For the text-containing cell, return its midpoint in (x, y) coordinate format. 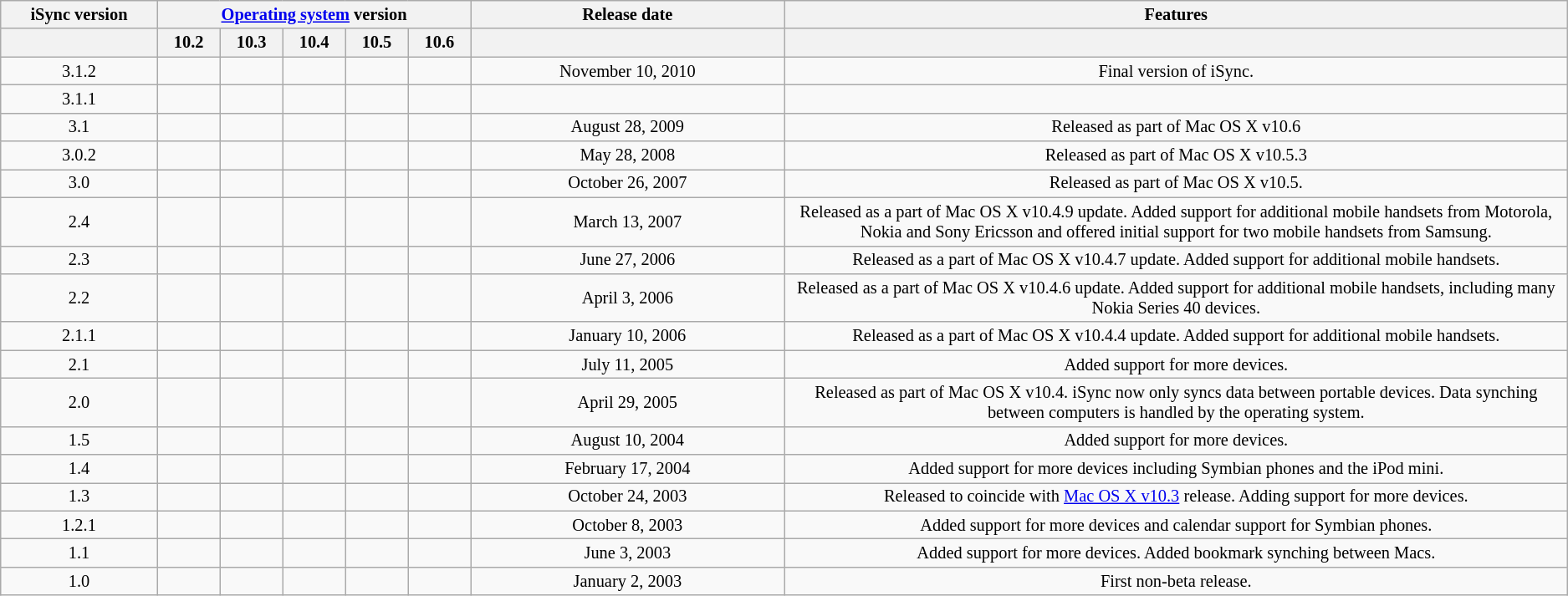
1.4 (79, 469)
August 28, 2009 (627, 127)
1.5 (79, 441)
Released as a part of Mac OS X v10.4.4 update. Added support for additional mobile handsets. (1176, 336)
10.3 (251, 43)
Added support for more devices and calendar support for Symbian phones. (1176, 525)
3.1.1 (79, 99)
Released as part of Mac OS X v10.6 (1176, 127)
November 10, 2010 (627, 71)
April 3, 2006 (627, 298)
August 10, 2004 (627, 441)
2.2 (79, 298)
10.4 (314, 43)
2.4 (79, 222)
October 24, 2003 (627, 497)
Released as a part of Mac OS X v10.4.7 update. Added support for additional mobile handsets. (1176, 260)
Final version of iSync. (1176, 71)
2.0 (79, 402)
Added support for more devices. Added bookmark synching between Macs. (1176, 553)
Released as part of Mac OS X v10.5. (1176, 183)
Released as a part of Mac OS X v10.4.6 update. Added support for additional mobile handsets, including many Nokia Series 40 devices. (1176, 298)
October 26, 2007 (627, 183)
3.0.2 (79, 155)
iSync version (79, 14)
2.1 (79, 364)
October 8, 2003 (627, 525)
March 13, 2007 (627, 222)
1.0 (79, 581)
10.6 (440, 43)
10.5 (376, 43)
July 11, 2005 (627, 364)
June 3, 2003 (627, 553)
February 17, 2004 (627, 469)
1.1 (79, 553)
2.3 (79, 260)
Features (1176, 14)
May 28, 2008 (627, 155)
3.0 (79, 183)
1.3 (79, 497)
January 2, 2003 (627, 581)
3.1 (79, 127)
2.1.1 (79, 336)
1.2.1 (79, 525)
Released as part of Mac OS X v10.5.3 (1176, 155)
Release date (627, 14)
Operating system version (314, 14)
First non-beta release. (1176, 581)
10.2 (189, 43)
January 10, 2006 (627, 336)
June 27, 2006 (627, 260)
3.1.2 (79, 71)
Released to coincide with Mac OS X v10.3 release. Adding support for more devices. (1176, 497)
Added support for more devices including Symbian phones and the iPod mini. (1176, 469)
April 29, 2005 (627, 402)
